Detect which cell encompasses the target text, then output its [x, y] center coordinate. 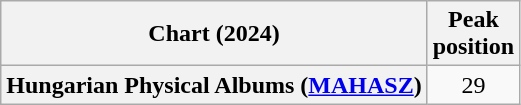
29 [473, 85]
Hungarian Physical Albums (MAHASZ) [214, 85]
Chart (2024) [214, 34]
Peakposition [473, 34]
